Provide the [X, Y] coordinate of the cell's center where the given text is located.  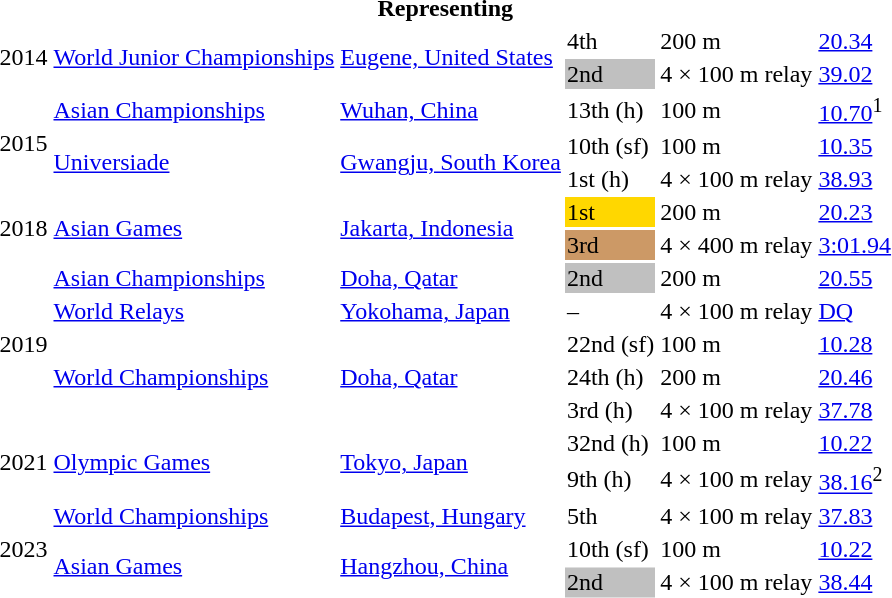
24th (h) [610, 377]
Eugene, United States [451, 58]
– [610, 311]
Tokyo, Japan [451, 462]
Hangzhou, China [451, 566]
Budapest, Hungary [451, 516]
World Relays [194, 311]
1st (h) [610, 179]
World Junior Championships [194, 58]
4th [610, 41]
32nd (h) [610, 443]
13th (h) [610, 110]
Yokohama, Japan [451, 311]
Jakarta, Indonesia [451, 228]
Olympic Games [194, 462]
5th [610, 516]
3rd [610, 245]
Universiade [194, 162]
3rd (h) [610, 410]
22nd (sf) [610, 344]
Wuhan, China [451, 110]
4 × 400 m relay [736, 245]
Gwangju, South Korea [451, 162]
9th (h) [610, 479]
1st [610, 212]
